Scan for the cell matching the given text and deliver its [x, y] coordinate at center. 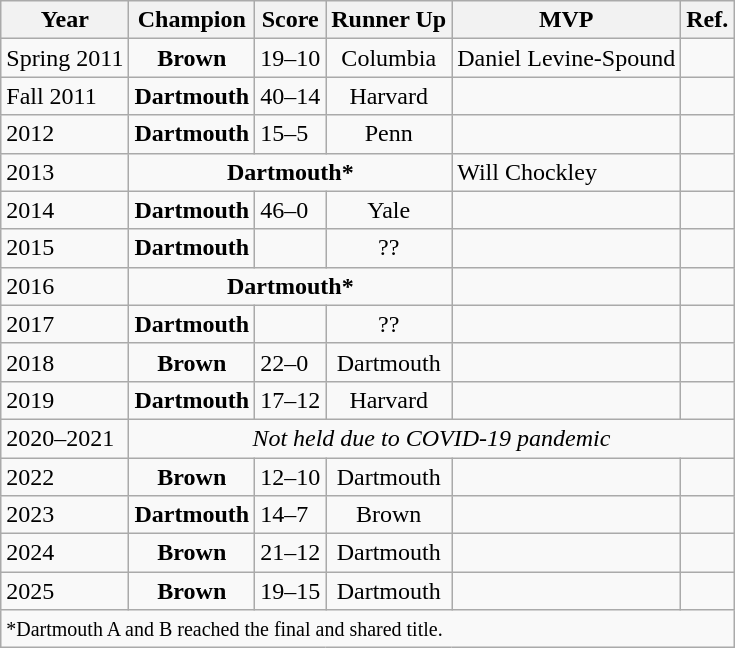
2016 [65, 286]
2014 [65, 210]
2020–2021 [65, 438]
Year [65, 20]
Daniel Levine-Spound [566, 58]
2018 [65, 362]
Spring 2011 [65, 58]
Fall 2011 [65, 96]
19–15 [290, 591]
21–12 [290, 553]
2022 [65, 477]
Will Chockley [566, 172]
Penn [389, 134]
Not held due to COVID-19 pandemic [432, 438]
17–12 [290, 400]
2015 [65, 248]
2013 [65, 172]
*Dartmouth A and B reached the final and shared title. [368, 629]
Runner Up [389, 20]
Score [290, 20]
2017 [65, 324]
Yale [389, 210]
Champion [192, 20]
14–7 [290, 515]
12–10 [290, 477]
2023 [65, 515]
2024 [65, 553]
46–0 [290, 210]
2019 [65, 400]
Columbia [389, 58]
15–5 [290, 134]
2012 [65, 134]
19–10 [290, 58]
MVP [566, 20]
22–0 [290, 362]
40–14 [290, 96]
2025 [65, 591]
Ref. [708, 20]
